Extract the (X, Y) coordinate from the center of the cell holding the provided text.  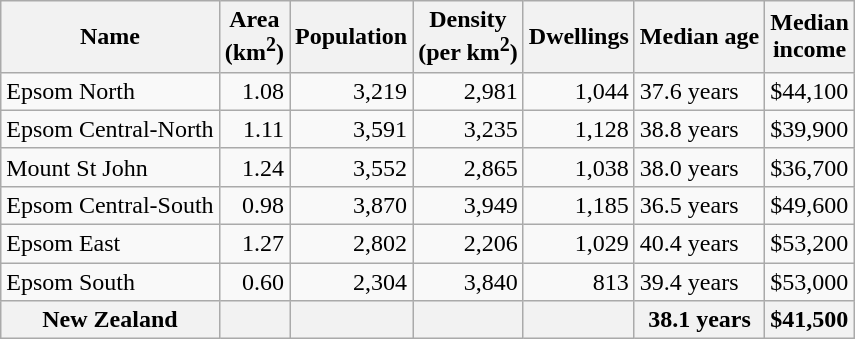
Area(km2) (254, 37)
1,185 (578, 205)
$36,700 (810, 167)
3,840 (468, 282)
$39,900 (810, 129)
1.11 (254, 129)
3,235 (468, 129)
1.27 (254, 244)
3,219 (352, 91)
Epsom Central-North (110, 129)
Dwellings (578, 37)
36.5 years (699, 205)
Epsom South (110, 282)
3,591 (352, 129)
Median age (699, 37)
1,029 (578, 244)
2,865 (468, 167)
Medianincome (810, 37)
New Zealand (110, 320)
Epsom East (110, 244)
1.08 (254, 91)
3,552 (352, 167)
2,802 (352, 244)
3,870 (352, 205)
$53,000 (810, 282)
0.98 (254, 205)
Mount St John (110, 167)
$44,100 (810, 91)
2,304 (352, 282)
Epsom Central-South (110, 205)
40.4 years (699, 244)
Name (110, 37)
1,128 (578, 129)
813 (578, 282)
0.60 (254, 282)
1,044 (578, 91)
Population (352, 37)
$53,200 (810, 244)
Density(per km2) (468, 37)
$49,600 (810, 205)
1,038 (578, 167)
2,981 (468, 91)
37.6 years (699, 91)
$41,500 (810, 320)
38.0 years (699, 167)
1.24 (254, 167)
38.8 years (699, 129)
Epsom North (110, 91)
2,206 (468, 244)
39.4 years (699, 282)
38.1 years (699, 320)
3,949 (468, 205)
